For the text-containing cell, return its midpoint in [x, y] coordinate format. 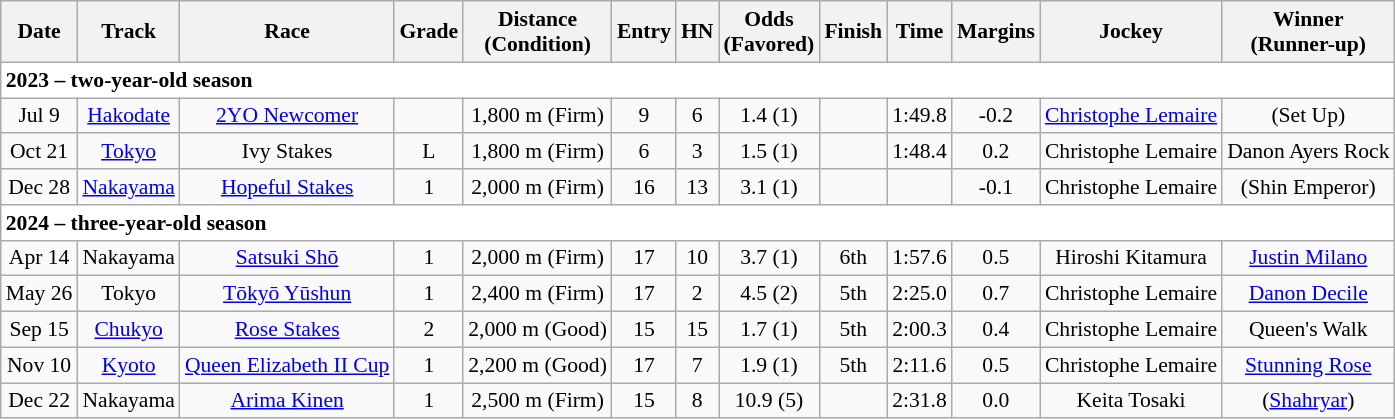
Nov 10 [40, 365]
Danon Ayers Rock [1308, 152]
4.5 (2) [770, 294]
2024 – three-year-old season [698, 223]
6th [853, 258]
0.7 [996, 294]
1.5 (1) [770, 152]
Arima Kinen [288, 401]
Winner(Runner-up) [1308, 32]
16 [644, 187]
0.2 [996, 152]
1:48.4 [920, 152]
Date [40, 32]
1.7 (1) [770, 330]
8 [698, 401]
1:49.8 [920, 116]
10.9 (5) [770, 401]
1:57.6 [920, 258]
L [428, 152]
(Shin Emperor) [1308, 187]
HN [698, 32]
Apr 14 [40, 258]
Finish [853, 32]
Tōkyō Yūshun [288, 294]
Time [920, 32]
-0.1 [996, 187]
Rose Stakes [288, 330]
3.7 (1) [770, 258]
-0.2 [996, 116]
Queen Elizabeth II Cup [288, 365]
(Shahryar) [1308, 401]
0.0 [996, 401]
Race [288, 32]
Grade [428, 32]
Dec 28 [40, 187]
3 [698, 152]
2,400 m (Firm) [538, 294]
1.4 (1) [770, 116]
Keita Tosaki [1131, 401]
Oct 21 [40, 152]
Hopeful Stakes [288, 187]
Chukyo [128, 330]
2,200 m (Good) [538, 365]
Hiroshi Kitamura [1131, 258]
2:11.6 [920, 365]
Justin Milano [1308, 258]
Margins [996, 32]
10 [698, 258]
3.1 (1) [770, 187]
Stunning Rose [1308, 365]
Sep 15 [40, 330]
Jockey [1131, 32]
Jul 9 [40, 116]
Kyoto [128, 365]
2:31.8 [920, 401]
Danon Decile [1308, 294]
Entry [644, 32]
Odds(Favored) [770, 32]
2YO Newcomer [288, 116]
2,500 m (Firm) [538, 401]
(Set Up) [1308, 116]
Satsuki Shō [288, 258]
2,000 m (Good) [538, 330]
2:00.3 [920, 330]
Track [128, 32]
2023 – two-year-old season [698, 80]
Distance(Condition) [538, 32]
7 [698, 365]
Queen's Walk [1308, 330]
13 [698, 187]
2:25.0 [920, 294]
Dec 22 [40, 401]
0.4 [996, 330]
9 [644, 116]
Hakodate [128, 116]
1.9 (1) [770, 365]
May 26 [40, 294]
Ivy Stakes [288, 152]
